Search for the cell housing the specified text and yield its (x, y) center coordinate. 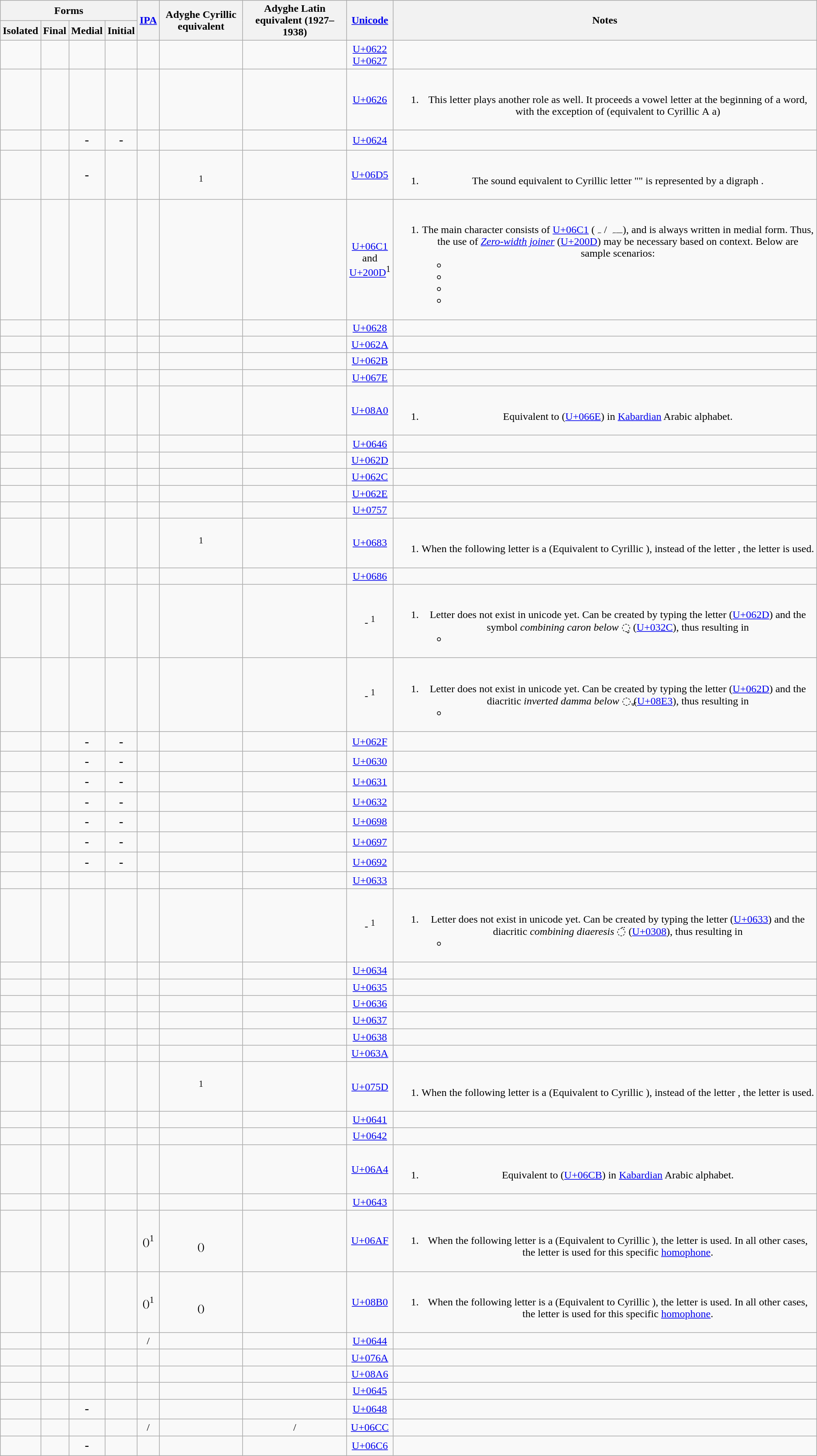
U+062A (370, 344)
U+0648 (370, 1409)
U+0632 (370, 802)
U+08B0 (370, 1302)
U+06C1andU+200D1 (370, 259)
U+0631 (370, 782)
U+06AF (370, 1241)
IPA (148, 21)
U+0644 (370, 1341)
U+0698 (370, 822)
The sound equivalent to Cyrillic letter "" is represented by a digraph . (605, 175)
U+0634 (370, 970)
U+0642 (370, 1136)
Forms (69, 10)
U+0757 (370, 510)
U+06D5 (370, 175)
U+076A (370, 1357)
U+0637 (370, 1020)
Medial (87, 31)
U+063A (370, 1054)
U+0630 (370, 762)
U+0638 (370, 1037)
This letter plays another role as well. It proceeds a vowel letter at the beginning of a word, with the exception of (equivalent to Cyrillic А а) (605, 100)
U+06CC (370, 1427)
U+062C (370, 477)
U+0633 (370, 880)
U+0686 (370, 576)
Adyghe Cyrillic equivalent (201, 21)
U+0626 (370, 100)
U+08A6 (370, 1374)
U+0692 (370, 862)
U+0635 (370, 987)
U+0646 (370, 443)
U+0636 (370, 1004)
U+067E (370, 378)
U+062F (370, 742)
Initial (121, 31)
U+062D (370, 460)
Final (55, 31)
U+0683 (370, 543)
U+0624 (370, 140)
U+0641 (370, 1119)
U+0645 (370, 1391)
U+06A4 (370, 1169)
Equivalent to (U+066E) in Kabardian Arabic alphabet. (605, 410)
Adyghe Latin equivalent (1927–1938) (295, 21)
U+06C6 (370, 1446)
U+0643 (370, 1202)
U+0628 (370, 328)
Notes (605, 21)
Equivalent to (U+06CB) in Kabardian Arabic alphabet. (605, 1169)
U+08A0 (370, 410)
U+0622U+0627 (370, 55)
U+062B (370, 361)
U+0697 (370, 842)
Unicode (370, 21)
U+062E (370, 494)
Isolated (21, 31)
U+075D (370, 1087)
